Find where the given text appears and provide that cell's center as (x, y) coordinate. 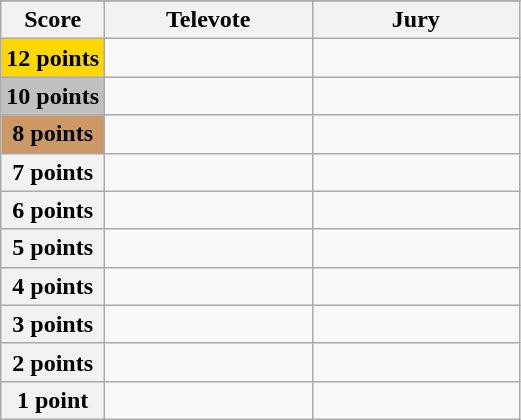
12 points (53, 58)
7 points (53, 172)
2 points (53, 362)
6 points (53, 210)
1 point (53, 400)
5 points (53, 248)
3 points (53, 324)
Televote (209, 20)
Score (53, 20)
Jury (416, 20)
4 points (53, 286)
10 points (53, 96)
8 points (53, 134)
